Provide the [x, y] coordinate of the cell's center where the given text is located.  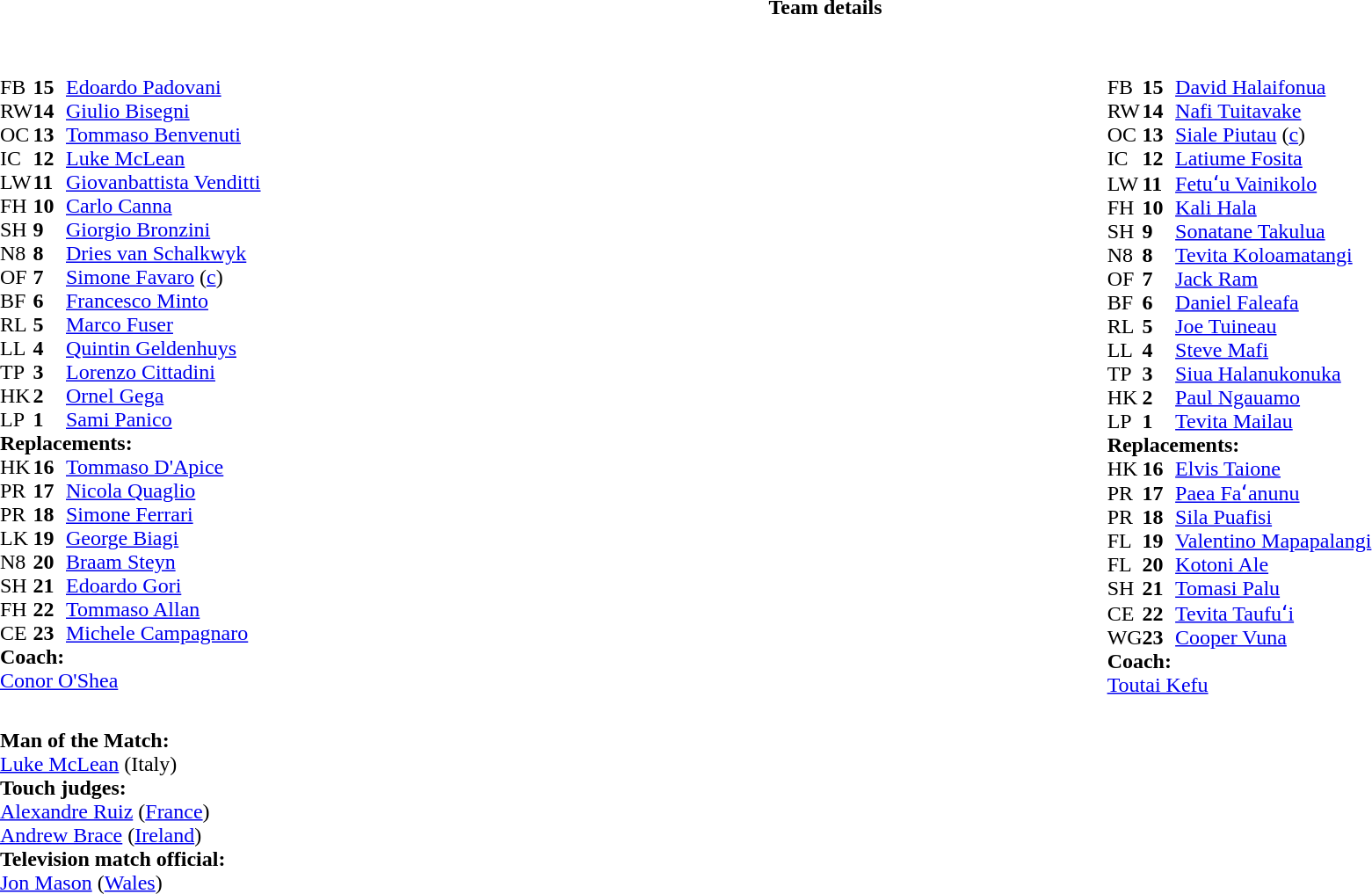
Daniel Faleafa [1273, 302]
Siale Piutau (c) [1273, 135]
Sami Panico [163, 420]
Tevita Taufuʻi [1273, 613]
Tomasi Palu [1273, 589]
Simone Favaro (c) [163, 278]
Jack Ram [1273, 280]
George Biagi [163, 538]
Kali Hala [1273, 207]
Quintin Geldenhuys [163, 348]
Carlo Canna [163, 206]
Tommaso Benvenuti [163, 135]
WG [1125, 638]
Giulio Bisegni [163, 111]
Conor O'Shea [130, 680]
Giovanbattista Venditti [163, 183]
Siua Halanukonuka [1273, 374]
Latiume Fosita [1273, 158]
Nicola Quaglio [163, 491]
Fetuʻu Vainikolo [1273, 183]
Luke McLean [163, 158]
Tevita Mailau [1273, 422]
Elvis Taione [1273, 469]
Edoardo Gori [163, 585]
Sila Puafisi [1273, 517]
Michele Campagnaro [163, 633]
Giorgio Bronzini [163, 230]
Ornel Gega [163, 396]
Sonatane Takulua [1273, 232]
David Halaifonua [1273, 88]
Tommaso Allan [163, 610]
Tevita Koloamatangi [1273, 255]
Valentino Mapapalangi [1273, 541]
Paea Faʻanunu [1273, 492]
Paul Ngauamo [1273, 397]
Simone Ferrari [163, 515]
Lorenzo Cittadini [163, 373]
Francesco Minto [163, 301]
Dries van Schalkwyk [163, 253]
LK [17, 538]
Toutai Kefu [1239, 686]
Tommaso D'Apice [163, 468]
Steve Mafi [1273, 350]
Edoardo Padovani [163, 88]
Joe Tuineau [1273, 327]
Braam Steyn [163, 563]
Nafi Tuitavake [1273, 111]
Cooper Vuna [1273, 638]
Kotoni Ale [1273, 564]
Marco Fuser [163, 325]
